Extract the [X, Y] coordinate from the center of the cell holding the provided text.  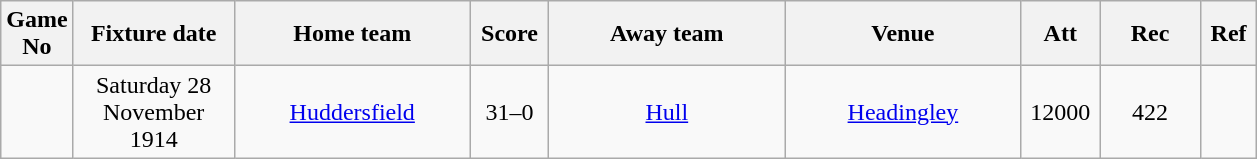
Away team [667, 34]
Hull [667, 112]
Ref [1229, 34]
Fixture date [154, 34]
422 [1150, 112]
Saturday 28 November 1914 [154, 112]
Huddersfield [352, 112]
Score [510, 34]
Headingley [903, 112]
Att [1060, 34]
Home team [352, 34]
Venue [903, 34]
Game No [37, 34]
12000 [1060, 112]
31–0 [510, 112]
Rec [1150, 34]
